Detect which cell encompasses the target text, then output its (x, y) center coordinate. 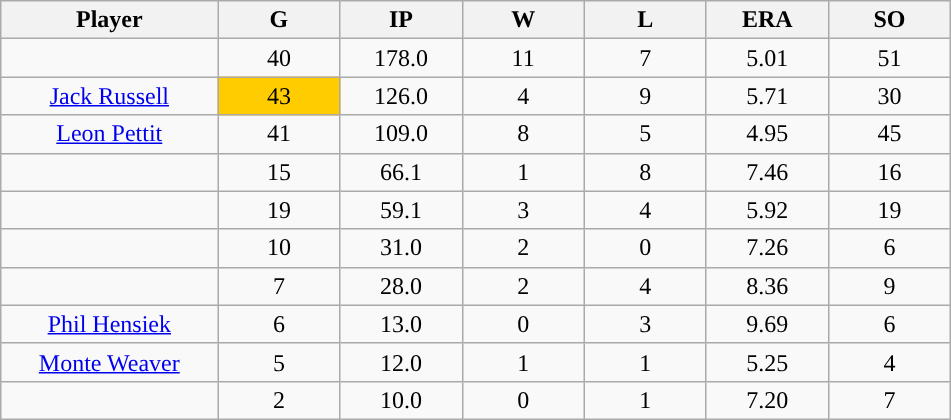
40 (279, 58)
7.46 (767, 172)
IP (401, 20)
51 (889, 58)
Player (110, 20)
Phil Hensiek (110, 324)
43 (279, 96)
Monte Weaver (110, 362)
ERA (767, 20)
30 (889, 96)
4.95 (767, 134)
Leon Pettit (110, 134)
11 (523, 58)
5.71 (767, 96)
41 (279, 134)
13.0 (401, 324)
59.1 (401, 210)
10.0 (401, 400)
9.69 (767, 324)
109.0 (401, 134)
SO (889, 20)
126.0 (401, 96)
7.26 (767, 248)
16 (889, 172)
31.0 (401, 248)
Jack Russell (110, 96)
L (645, 20)
8.36 (767, 286)
G (279, 20)
28.0 (401, 286)
12.0 (401, 362)
7.20 (767, 400)
5.01 (767, 58)
178.0 (401, 58)
45 (889, 134)
W (523, 20)
5.25 (767, 362)
5.92 (767, 210)
10 (279, 248)
66.1 (401, 172)
15 (279, 172)
